For the text-containing cell, return its midpoint in [X, Y] coordinate format. 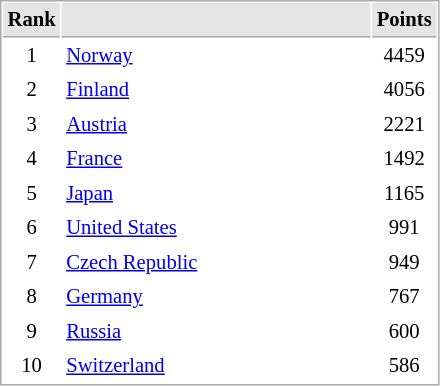
Norway [216, 56]
United States [216, 228]
991 [404, 228]
Germany [216, 296]
10 [32, 366]
Switzerland [216, 366]
France [216, 158]
767 [404, 296]
Points [404, 20]
5 [32, 194]
Czech Republic [216, 262]
8 [32, 296]
1492 [404, 158]
586 [404, 366]
2221 [404, 124]
4 [32, 158]
4459 [404, 56]
6 [32, 228]
949 [404, 262]
7 [32, 262]
9 [32, 332]
Finland [216, 90]
1165 [404, 194]
2 [32, 90]
3 [32, 124]
600 [404, 332]
Japan [216, 194]
Rank [32, 20]
Russia [216, 332]
Austria [216, 124]
4056 [404, 90]
1 [32, 56]
